Provide the (x, y) coordinate of the cell's center where the given text is located.  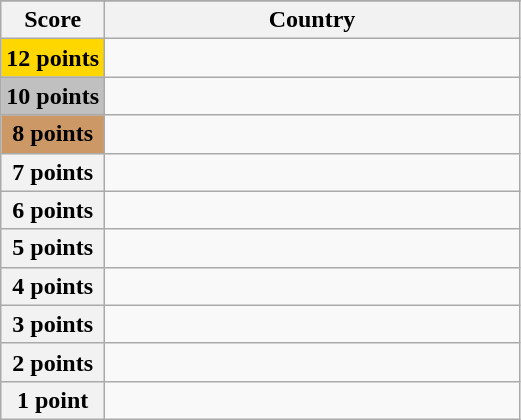
12 points (53, 58)
1 point (53, 400)
4 points (53, 286)
Country (312, 20)
6 points (53, 210)
3 points (53, 324)
10 points (53, 96)
Score (53, 20)
7 points (53, 172)
2 points (53, 362)
8 points (53, 134)
5 points (53, 248)
